Capture the cell that displays the provided text and extract its (x, y) central coordinate. 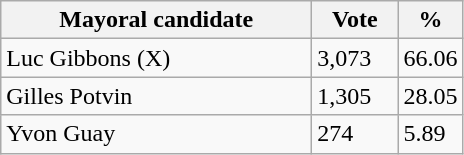
Mayoral candidate (156, 20)
28.05 (430, 96)
1,305 (355, 96)
66.06 (430, 58)
Vote (355, 20)
274 (355, 134)
% (430, 20)
5.89 (430, 134)
Gilles Potvin (156, 96)
3,073 (355, 58)
Luc Gibbons (X) (156, 58)
Yvon Guay (156, 134)
